Find where the given text appears and provide that cell's center as (X, Y) coordinate. 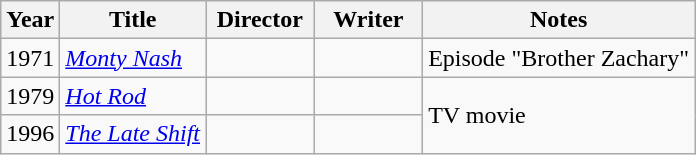
Year (30, 20)
TV movie (559, 115)
1971 (30, 58)
Writer (368, 20)
1996 (30, 134)
1979 (30, 96)
The Late Shift (133, 134)
Notes (559, 20)
Monty Nash (133, 58)
Episode "Brother Zachary" (559, 58)
Hot Rod (133, 96)
Director (260, 20)
Title (133, 20)
